Search for the cell housing the specified text and yield its [X, Y] center coordinate. 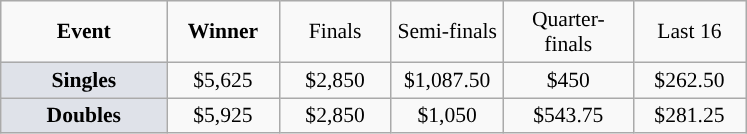
Last 16 [689, 32]
$5,625 [223, 80]
$1,050 [447, 116]
Winner [223, 32]
$450 [568, 80]
$281.25 [689, 116]
Singles [84, 80]
$543.75 [568, 116]
$5,925 [223, 116]
$1,087.50 [447, 80]
Event [84, 32]
Semi-finals [447, 32]
Doubles [84, 116]
$262.50 [689, 80]
Finals [335, 32]
Quarter-finals [568, 32]
